Find where the given text appears and provide that cell's center as (X, Y) coordinate. 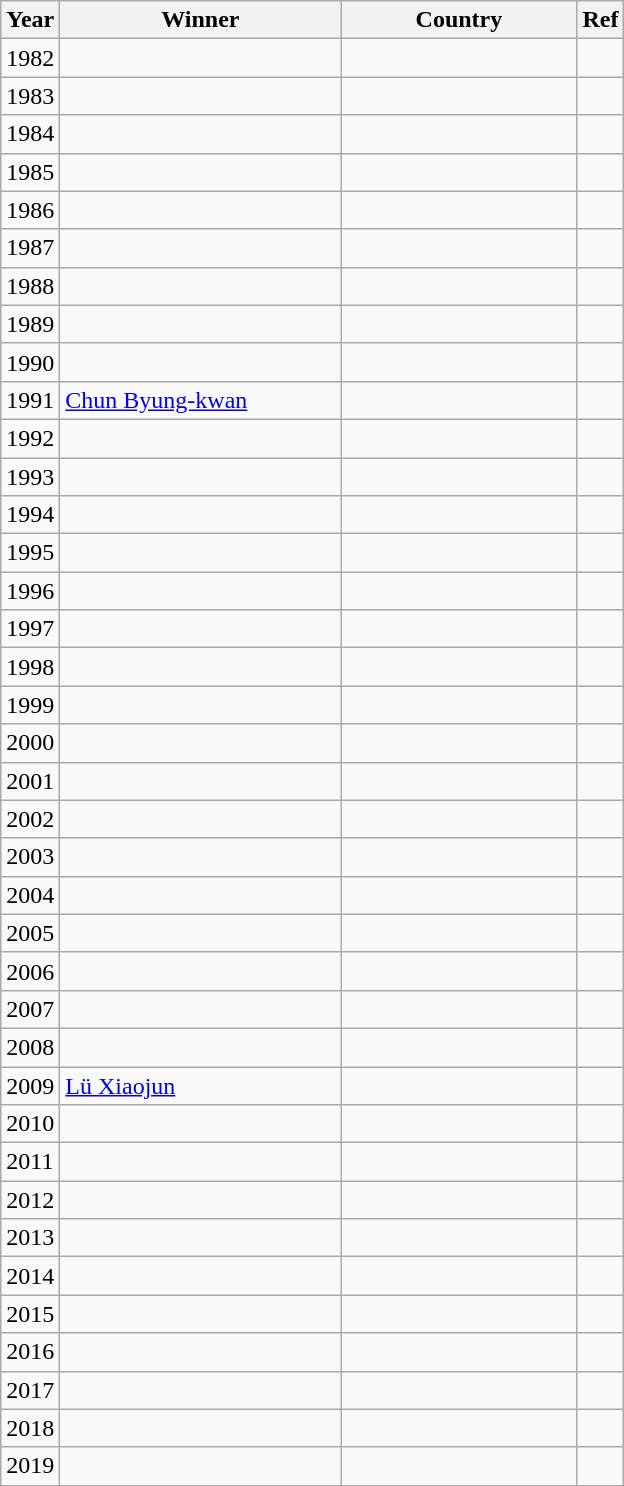
1982 (30, 58)
Winner (200, 20)
2006 (30, 971)
2004 (30, 895)
1983 (30, 96)
1996 (30, 591)
2012 (30, 1200)
2005 (30, 933)
2002 (30, 819)
1998 (30, 667)
2017 (30, 1390)
1989 (30, 324)
2011 (30, 1162)
1992 (30, 438)
2007 (30, 1009)
Country (459, 20)
2003 (30, 857)
1995 (30, 553)
2013 (30, 1238)
2016 (30, 1352)
Year (30, 20)
2019 (30, 1466)
1984 (30, 134)
2010 (30, 1124)
1988 (30, 286)
1987 (30, 248)
2015 (30, 1314)
2009 (30, 1085)
1990 (30, 362)
1997 (30, 629)
1986 (30, 210)
1991 (30, 400)
1993 (30, 477)
2014 (30, 1276)
1999 (30, 705)
Chun Byung-kwan (200, 400)
2008 (30, 1047)
Lü Xiaojun (200, 1085)
1985 (30, 172)
Ref (600, 20)
2000 (30, 743)
1994 (30, 515)
2018 (30, 1428)
2001 (30, 781)
